Capture the cell that displays the provided text and extract its [x, y] central coordinate. 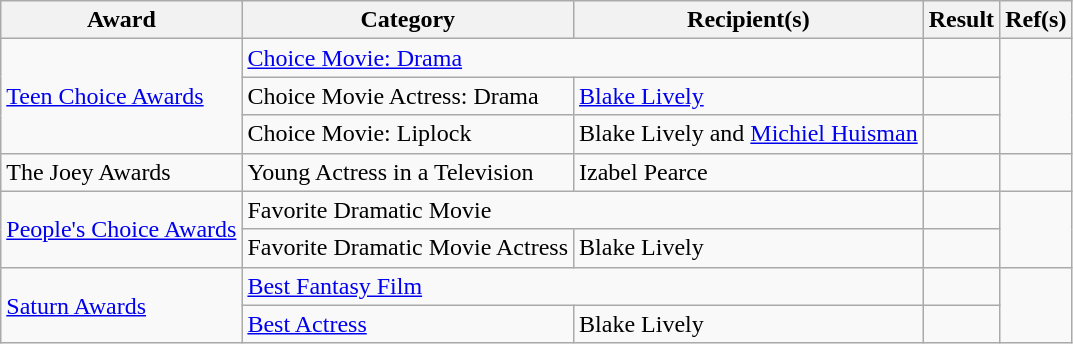
Result [961, 20]
Izabel Pearce [749, 172]
People's Choice Awards [122, 229]
Award [122, 20]
Young Actress in a Television [408, 172]
Favorite Dramatic Movie Actress [408, 248]
Ref(s) [1036, 20]
Category [408, 20]
Blake Lively and Michiel Huisman [749, 134]
Best Fantasy Film [582, 286]
Teen Choice Awards [122, 96]
Favorite Dramatic Movie [582, 210]
Saturn Awards [122, 305]
Choice Movie: Liplock [408, 134]
Best Actress [408, 324]
Recipient(s) [749, 20]
Choice Movie Actress: Drama [408, 96]
The Joey Awards [122, 172]
Choice Movie: Drama [582, 58]
